Identify which cell holds the provided text, then report its [X, Y] central coordinate. 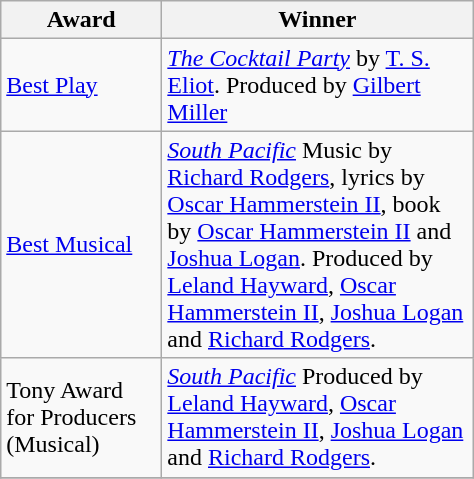
Best Play [82, 85]
The Cocktail Party by T. S. Eliot. Produced by Gilbert Miller [318, 85]
Best Musical [82, 244]
Winner [318, 20]
South Pacific Produced by Leland Hayward, Oscar Hammerstein II, Joshua Logan and Richard Rodgers. [318, 418]
Award [82, 20]
Tony Award for Producers (Musical) [82, 418]
